For the text-containing cell, return its midpoint in (x, y) coordinate format. 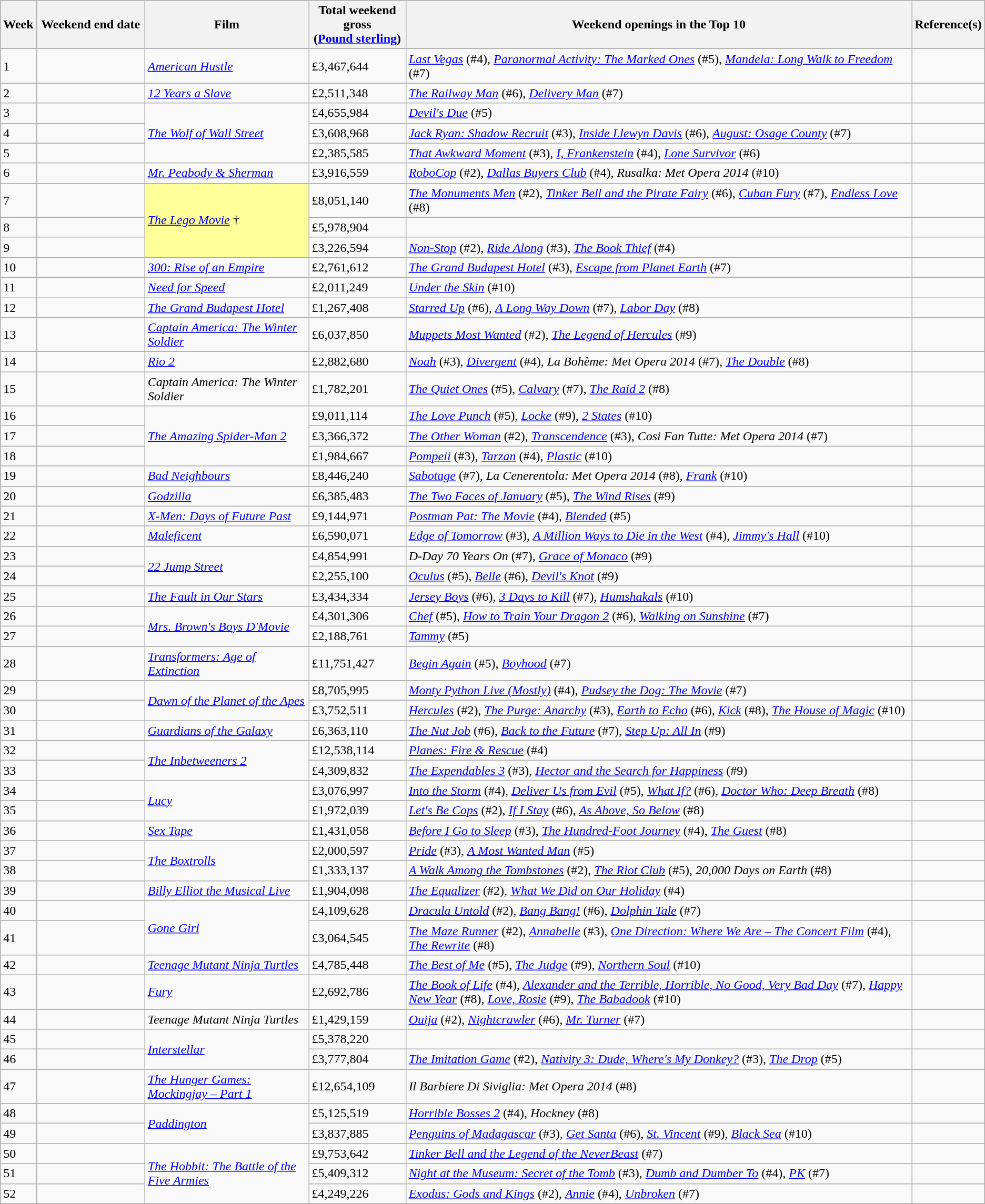
£2,255,100 (357, 576)
The Boxtrolls (227, 861)
26 (18, 616)
The Amazing Spider-Man 2 (227, 436)
American Hustle (227, 66)
14 (18, 362)
£2,188,761 (357, 636)
33 (18, 771)
RoboCop (#2), Dallas Buyers Club (#4), Rusalka: Met Opera 2014 (#10) (659, 173)
12 Years a Slave (227, 93)
Let's Be Cops (#2), If I Stay (#6), As Above, So Below (#8) (659, 811)
£9,753,642 (357, 1154)
5 (18, 153)
41 (18, 937)
50 (18, 1154)
52 (18, 1193)
22 (18, 536)
Chef (#5), How to Train Your Dragon 2 (#6), Walking on Sunshine (#7) (659, 616)
The Two Faces of January (#5), The Wind Rises (#9) (659, 496)
£4,109,628 (357, 910)
Muppets Most Wanted (#2), The Legend of Hercules (#9) (659, 335)
£8,051,140 (357, 200)
£4,249,226 (357, 1193)
21 (18, 516)
Starred Up (#6), A Long Way Down (#7), Labor Day (#8) (659, 308)
Total weekend gross(Pound sterling) (357, 25)
4 (18, 133)
The Grand Budapest Hotel (#3), Escape from Planet Earth (#7) (659, 267)
£5,409,312 (357, 1173)
The Monuments Men (#2), Tinker Bell and the Pirate Fairy (#6), Cuban Fury (#7), Endless Love (#8) (659, 200)
45 (18, 1039)
3 (18, 113)
Monty Python Live (Mostly) (#4), Pudsey the Dog: The Movie (#7) (659, 691)
£3,608,968 (357, 133)
32 (18, 751)
Non-Stop (#2), Ride Along (#3), The Book Thief (#4) (659, 247)
43 (18, 992)
Fury (227, 992)
Reference(s) (948, 25)
Noah (#3), Divergent (#4), La Bohème: Met Opera 2014 (#7), The Double (#8) (659, 362)
The Wolf of Wall Street (227, 133)
£4,854,991 (357, 556)
£6,590,071 (357, 536)
7 (18, 200)
30 (18, 711)
Tinker Bell and the Legend of the NeverBeast (#7) (659, 1154)
The Maze Runner (#2), Annabelle (#3), One Direction: Where We Are – The Concert Film (#4), The Rewrite (#8) (659, 937)
Bad Neighbours (227, 476)
£5,978,904 (357, 227)
Tammy (#5) (659, 636)
£3,916,559 (357, 173)
Begin Again (#5), Boyhood (#7) (659, 663)
Jersey Boys (#6), 3 Days to Kill (#7), Humshakals (#10) (659, 596)
The Love Punch (#5), Locke (#9), 2 States (#10) (659, 416)
Postman Pat: The Movie (#4), Blended (#5) (659, 516)
Lucy (227, 801)
29 (18, 691)
£1,267,408 (357, 308)
2 (18, 93)
12 (18, 308)
£3,226,594 (357, 247)
22 Jump Street (227, 566)
A Walk Among the Tombstones (#2), The Riot Club (#5), 20,000 Days on Earth (#8) (659, 871)
Mrs. Brown's Boys D'Movie (227, 626)
39 (18, 891)
£4,655,984 (357, 113)
20 (18, 496)
Gone Girl (227, 928)
Planes: Fire & Rescue (#4) (659, 751)
Horrible Bosses 2 (#4), Hockney (#8) (659, 1114)
The Expendables 3 (#3), Hector and the Search for Happiness (#9) (659, 771)
£5,378,220 (357, 1039)
£3,837,885 (357, 1134)
£1,429,159 (357, 1019)
44 (18, 1019)
Dawn of the Planet of the Apes (227, 701)
Oculus (#5), Belle (#6), Devil's Knot (#9) (659, 576)
£2,385,585 (357, 153)
£2,692,786 (357, 992)
49 (18, 1134)
Paddington (227, 1124)
16 (18, 416)
48 (18, 1114)
28 (18, 663)
1 (18, 66)
25 (18, 596)
The Railway Man (#6), Delivery Man (#7) (659, 93)
23 (18, 556)
Pompeii (#3), Tarzan (#4), Plastic (#10) (659, 456)
£1,782,201 (357, 389)
Ouija (#2), Nightcrawler (#6), Mr. Turner (#7) (659, 1019)
£3,777,804 (357, 1059)
31 (18, 731)
£2,761,612 (357, 267)
8 (18, 227)
£3,366,372 (357, 436)
Film (227, 25)
The Other Woman (#2), Transcendence (#3), Cosi Fan Tutte: Met Opera 2014 (#7) (659, 436)
46 (18, 1059)
That Awkward Moment (#3), I, Frankenstein (#4), Lone Survivor (#6) (659, 153)
13 (18, 335)
£5,125,519 (357, 1114)
Weekend openings in the Top 10 (659, 25)
£12,654,109 (357, 1087)
Sex Tape (227, 831)
£4,301,306 (357, 616)
The Lego Movie † (227, 220)
35 (18, 811)
£1,984,667 (357, 456)
Guardians of the Galaxy (227, 731)
15 (18, 389)
Godzilla (227, 496)
10 (18, 267)
£9,011,114 (357, 416)
£2,011,249 (357, 287)
Interstellar (227, 1049)
Jack Ryan: Shadow Recruit (#3), Inside Llewyn Davis (#6), August: Osage County (#7) (659, 133)
The Inbetweeners 2 (227, 761)
The Fault in Our Stars (227, 596)
The Imitation Game (#2), Nativity 3: Dude, Where's My Donkey? (#3), The Drop (#5) (659, 1059)
The Grand Budapest Hotel (227, 308)
Il Barbiere Di Siviglia: Met Opera 2014 (#8) (659, 1087)
Need for Speed (227, 287)
£4,785,448 (357, 965)
£4,309,832 (357, 771)
£9,144,971 (357, 516)
19 (18, 476)
£8,446,240 (357, 476)
£8,705,995 (357, 691)
17 (18, 436)
£2,511,348 (357, 93)
£1,431,058 (357, 831)
£1,972,039 (357, 811)
18 (18, 456)
Mr. Peabody & Sherman (227, 173)
Under the Skin (#10) (659, 287)
£6,037,850 (357, 335)
27 (18, 636)
Week (18, 25)
£1,904,098 (357, 891)
37 (18, 851)
Before I Go to Sleep (#3), The Hundred-Foot Journey (#4), The Guest (#8) (659, 831)
Transformers: Age of Extinction (227, 663)
Pride (#3), A Most Wanted Man (#5) (659, 851)
The Hunger Games: Mockingjay – Part 1 (227, 1087)
£3,467,644 (357, 66)
Sabotage (#7), La Cenerentola: Met Opera 2014 (#8), Frank (#10) (659, 476)
6 (18, 173)
38 (18, 871)
Edge of Tomorrow (#3), A Million Ways to Die in the West (#4), Jimmy's Hall (#10) (659, 536)
£6,385,483 (357, 496)
47 (18, 1087)
£3,434,334 (357, 596)
£3,064,545 (357, 937)
£2,882,680 (357, 362)
24 (18, 576)
The Book of Life (#4), Alexander and the Terrible, Horrible, No Good, Very Bad Day (#7), Happy New Year (#8), Love, Rosie (#9), The Babadook (#10) (659, 992)
Exodus: Gods and Kings (#2), Annie (#4), Unbroken (#7) (659, 1193)
X-Men: Days of Future Past (227, 516)
Billy Elliot the Musical Live (227, 891)
40 (18, 910)
Last Vegas (#4), Paranormal Activity: The Marked Ones (#5), Mandela: Long Walk to Freedom (#7) (659, 66)
42 (18, 965)
£3,752,511 (357, 711)
The Equalizer (#2), What We Did on Our Holiday (#4) (659, 891)
Into the Storm (#4), Deliver Us from Evil (#5), What If? (#6), Doctor Who: Deep Breath (#8) (659, 791)
Weekend end date (91, 25)
36 (18, 831)
£6,363,110 (357, 731)
The Nut Job (#6), Back to the Future (#7), Step Up: All In (#9) (659, 731)
Penguins of Madagascar (#3), Get Santa (#6), St. Vincent (#9), Black Sea (#10) (659, 1134)
51 (18, 1173)
9 (18, 247)
Dracula Untold (#2), Bang Bang! (#6), Dolphin Tale (#7) (659, 910)
Hercules (#2), The Purge: Anarchy (#3), Earth to Echo (#6), Kick (#8), The House of Magic (#10) (659, 711)
The Quiet Ones (#5), Calvary (#7), The Raid 2 (#8) (659, 389)
£3,076,997 (357, 791)
Devil's Due (#5) (659, 113)
Night at the Museum: Secret of the Tomb (#3), Dumb and Dumber To (#4), PK (#7) (659, 1173)
The Hobbit: The Battle of the Five Armies (227, 1173)
£11,751,427 (357, 663)
D-Day 70 Years On (#7), Grace of Monaco (#9) (659, 556)
£12,538,114 (357, 751)
Rio 2 (227, 362)
£2,000,597 (357, 851)
300: Rise of an Empire (227, 267)
11 (18, 287)
Maleficent (227, 536)
34 (18, 791)
£1,333,137 (357, 871)
The Best of Me (#5), The Judge (#9), Northern Soul (#10) (659, 965)
